From the cell containing the given text, extract its center point as [x, y] coordinate. 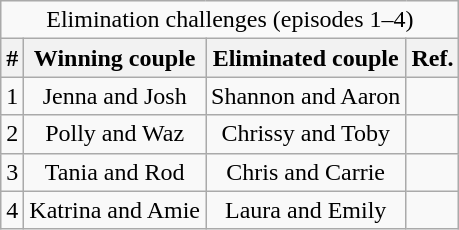
Katrina and Amie [115, 210]
Polly and Waz [115, 134]
1 [12, 96]
Laura and Emily [306, 210]
4 [12, 210]
3 [12, 172]
Elimination challenges (episodes 1–4) [230, 20]
Eliminated couple [306, 58]
Jenna and Josh [115, 96]
Ref. [432, 58]
2 [12, 134]
Shannon and Aaron [306, 96]
Winning couple [115, 58]
Chrissy and Toby [306, 134]
Chris and Carrie [306, 172]
# [12, 58]
Tania and Rod [115, 172]
